Extract the [X, Y] coordinate from the center of the cell holding the provided text.  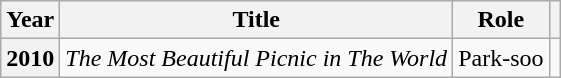
Year [30, 20]
2010 [30, 58]
Title [256, 20]
Park-soo [501, 58]
The Most Beautiful Picnic in The World [256, 58]
Role [501, 20]
